Detect which cell encompasses the target text, then output its (x, y) center coordinate. 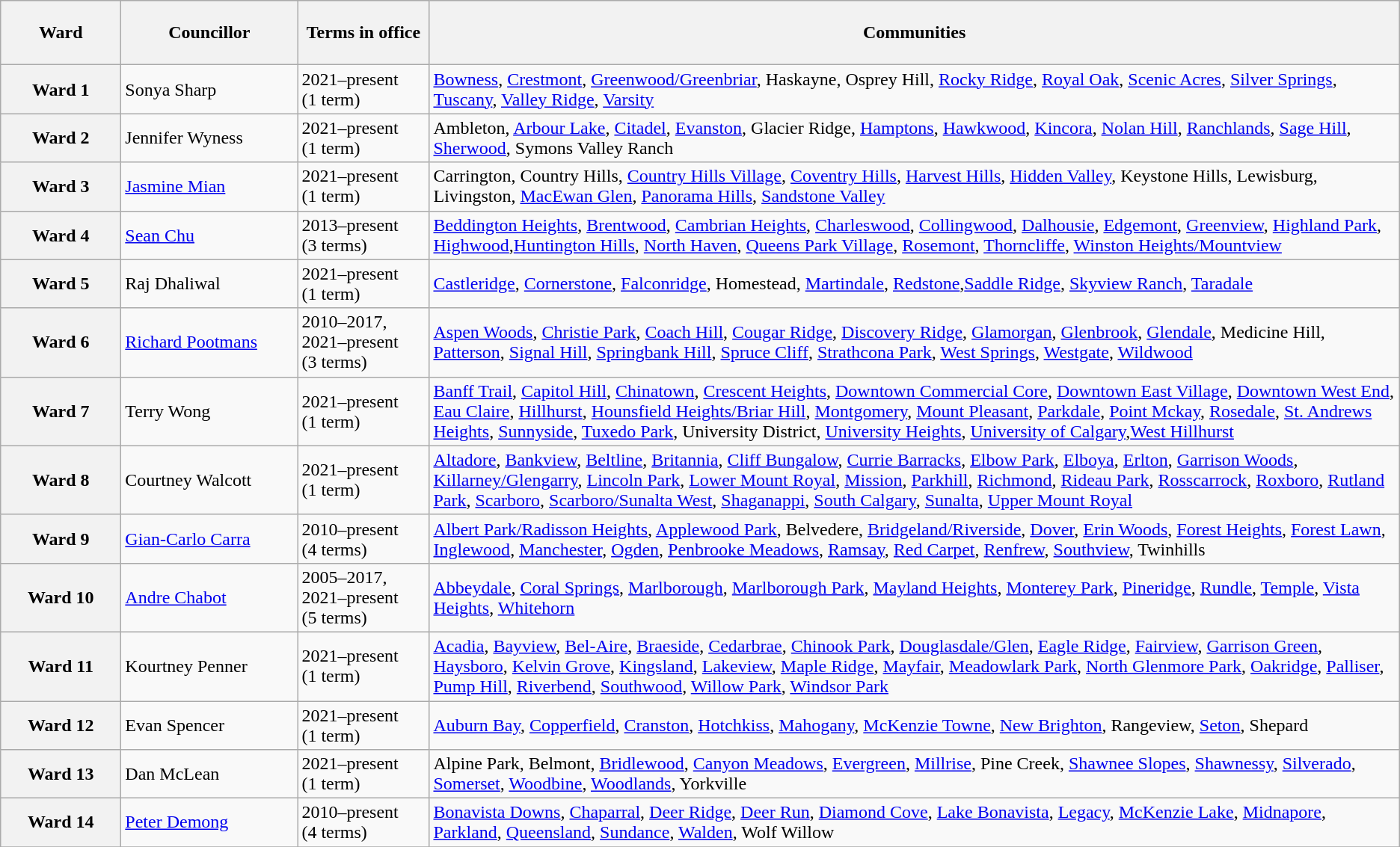
Ward 10 (61, 597)
Raj Dhaliwal (209, 284)
Auburn Bay, Copperfield, Cranston, Hotchkiss, Mahogany, McKenzie Towne, New Brighton, Rangeview, Seton, Shepard (914, 725)
Ward (61, 33)
Ward 9 (61, 538)
Ward 11 (61, 666)
Terms in office (363, 33)
2005–2017, 2021–present(5 terms) (363, 597)
Andre Chabot (209, 597)
Ward 1 (61, 90)
2013–present(3 terms) (363, 235)
Courtney Walcott (209, 480)
Dan McLean (209, 774)
Kourtney Penner (209, 666)
Evan Spencer (209, 725)
Ward 13 (61, 774)
Richard Pootmans (209, 342)
Peter Demong (209, 822)
Castleridge, Cornerstone, Falconridge, Homestead, Martindale, Redstone,Saddle Ridge, Skyview Ranch, Taradale (914, 284)
Gian-Carlo Carra (209, 538)
Jennifer Wyness (209, 138)
Jasmine Mian (209, 187)
Terry Wong (209, 411)
Ward 5 (61, 284)
Ward 6 (61, 342)
2010–2017, 2021–present(3 terms) (363, 342)
Ward 3 (61, 187)
Ward 12 (61, 725)
Abbeydale, Coral Springs, Marlborough, Marlborough Park, Mayland Heights, Monterey Park, Pineridge, Rundle, Temple, Vista Heights, Whitehorn (914, 597)
Ward 7 (61, 411)
Councillor (209, 33)
Bowness, Crestmont, Greenwood/Greenbriar, Haskayne, Osprey Hill, Rocky Ridge, Royal Oak, Scenic Acres, Silver Springs, Tuscany, Valley Ridge, Varsity (914, 90)
Ward 14 (61, 822)
Sonya Sharp (209, 90)
Ward 2 (61, 138)
Communities (914, 33)
Ward 4 (61, 235)
Ward 8 (61, 480)
Sean Chu (209, 235)
